Provide the (x, y) coordinate of the cell's center where the given text is located.  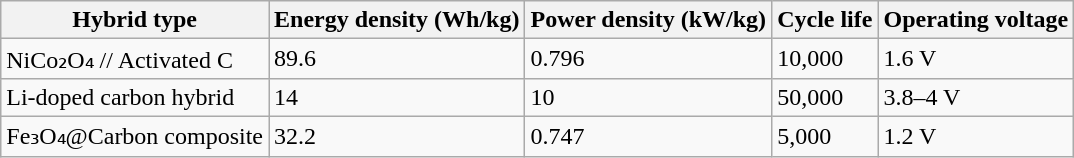
10,000 (825, 59)
3.8–4 V (976, 97)
89.6 (397, 59)
1.2 V (976, 136)
10 (648, 97)
50,000 (825, 97)
Cycle life (825, 20)
1.6 V (976, 59)
Power density (kW/kg) (648, 20)
0.796 (648, 59)
32.2 (397, 136)
Fe₃O₄@Carbon composite (135, 136)
Li-doped carbon hybrid (135, 97)
14 (397, 97)
Energy density (Wh/kg) (397, 20)
0.747 (648, 136)
Operating voltage (976, 20)
5,000 (825, 136)
Hybrid type (135, 20)
NiCo₂O₄ // Activated C (135, 59)
